Pinpoint the cell where the given text exists, returning its [X, Y] midpoint coordinate. 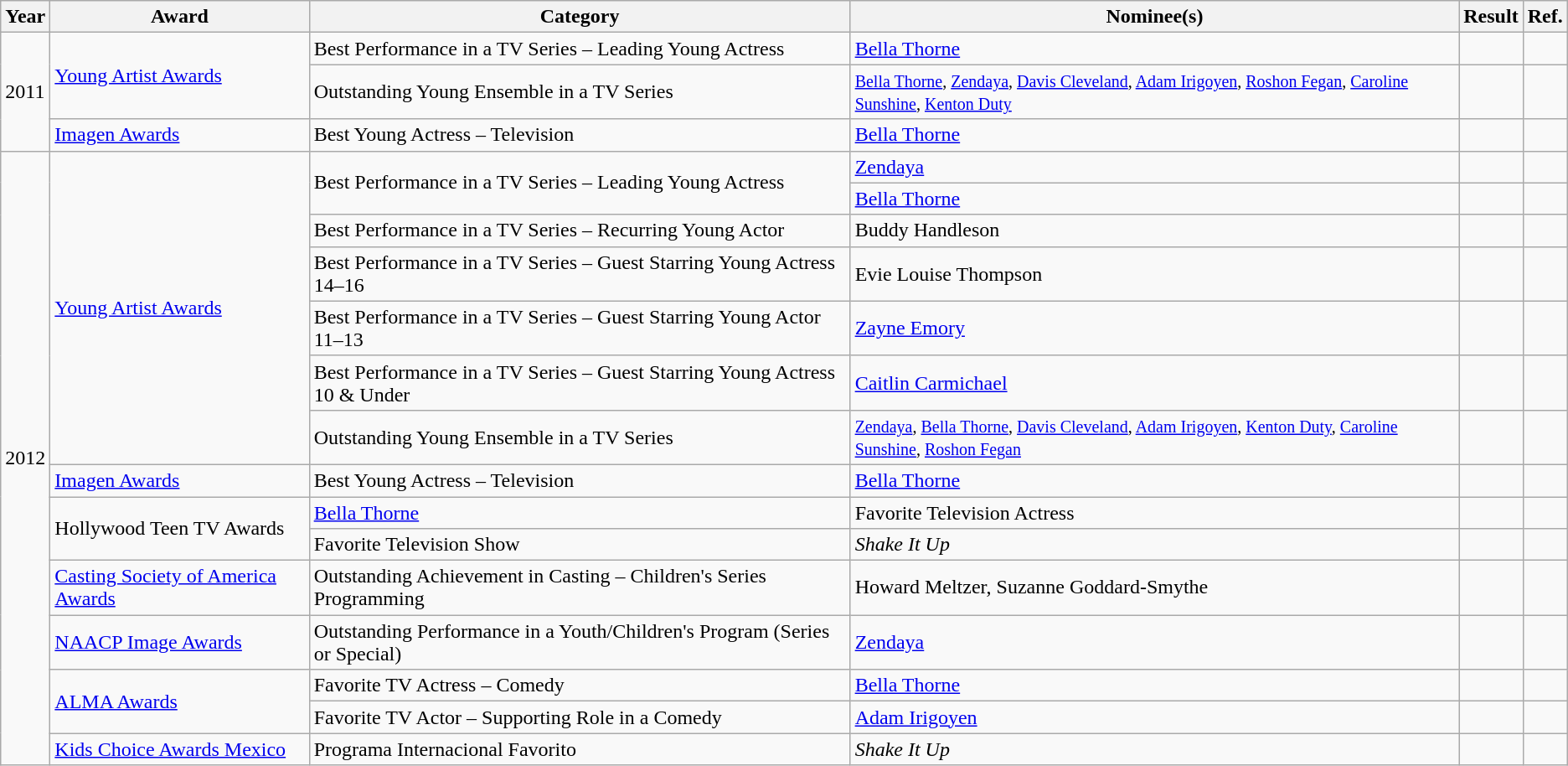
Hollywood Teen TV Awards [179, 528]
Year [25, 17]
ALMA Awards [179, 701]
NAACP Image Awards [179, 642]
Ref. [1545, 17]
Outstanding Achievement in Casting – Children's Series Programming [580, 588]
Buddy Handleson [1154, 230]
Programa Internacional Favorito [580, 749]
Result [1491, 17]
Best Performance in a TV Series – Guest Starring Young Actor 11–13 [580, 329]
Favorite Television Show [580, 545]
Caitlin Carmichael [1154, 382]
Best Performance in a TV Series – Guest Starring Young Actress 10 & Under [580, 382]
Casting Society of America Awards [179, 588]
Favorite TV Actress – Comedy [580, 686]
Favorite Television Actress [1154, 512]
Best Performance in a TV Series – Recurring Young Actor [580, 230]
Best Performance in a TV Series – Guest Starring Young Actress 14–16 [580, 273]
Zendaya, Bella Thorne, Davis Cleveland, Adam Irigoyen, Kenton Duty, Caroline Sunshine, Roshon Fegan [1154, 437]
Bella Thorne, Zendaya, Davis Cleveland, Adam Irigoyen, Roshon Fegan, Caroline Sunshine, Kenton Duty [1154, 92]
2012 [25, 458]
Zayne Emory [1154, 329]
Category [580, 17]
Adam Irigoyen [1154, 717]
Outstanding Performance in a Youth/Children's Program (Series or Special) [580, 642]
Nominee(s) [1154, 17]
2011 [25, 92]
Evie Louise Thompson [1154, 273]
Favorite TV Actor – Supporting Role in a Comedy [580, 717]
Howard Meltzer, Suzanne Goddard-Smythe [1154, 588]
Award [179, 17]
Kids Choice Awards Mexico [179, 749]
